From the cell containing the given text, extract its center point as [x, y] coordinate. 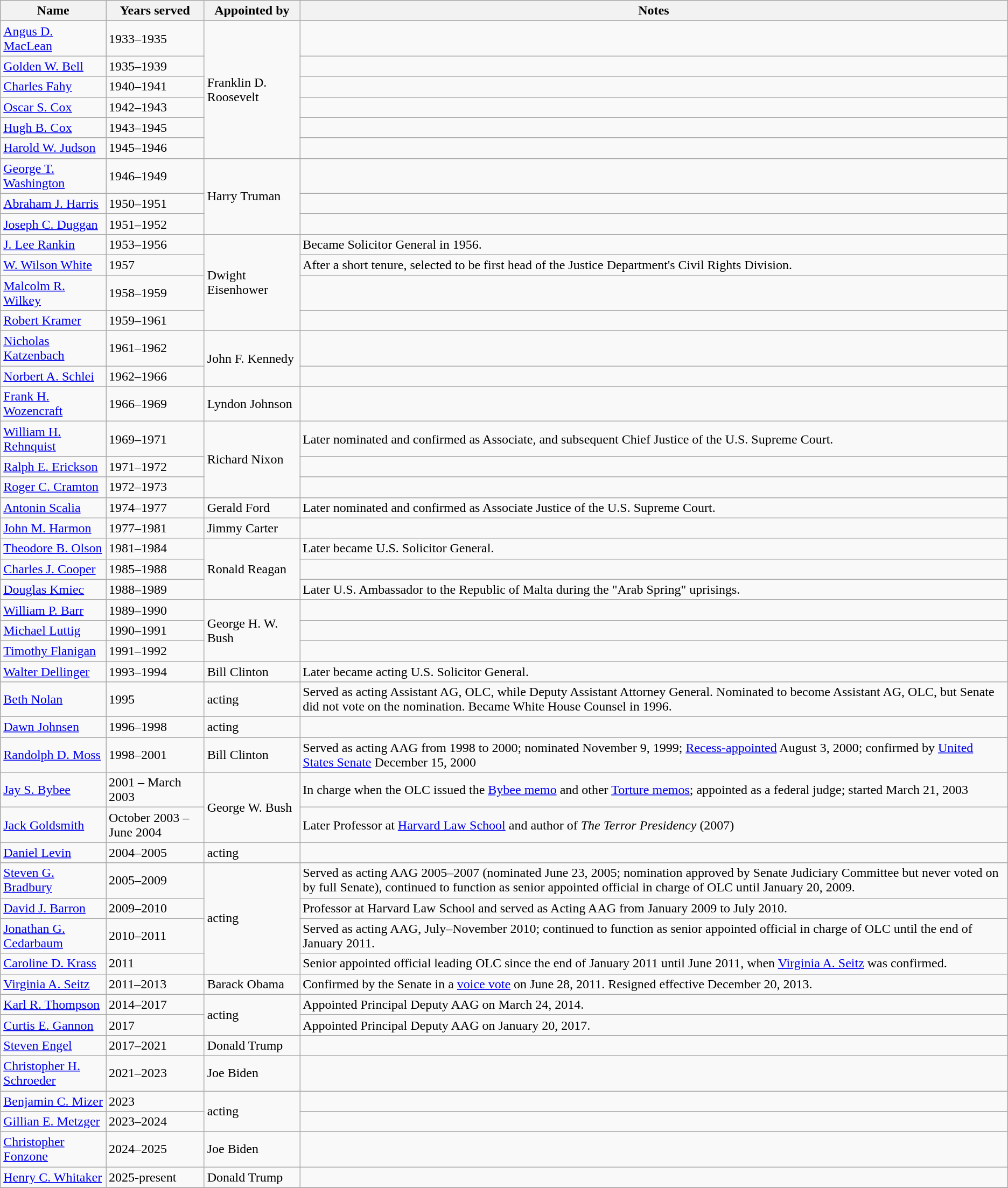
Dawn Johnsen [53, 727]
Gillian E. Metzger [53, 1122]
2011 [155, 964]
After a short tenure, selected to be first head of the Justice Department's Civil Rights Division. [654, 265]
George T. Washington [53, 175]
Frank H. Wozencraft [53, 404]
Notes [654, 11]
Timothy Flanigan [53, 651]
Jimmy Carter [252, 528]
1935–1939 [155, 66]
Later nominated and confirmed as Associate, and subsequent Chief Justice of the U.S. Supreme Court. [654, 439]
Charles Fahy [53, 87]
William H. Rehnquist [53, 439]
Ronald Reagan [252, 569]
Franklin D. Roosevelt [252, 89]
Ralph E. Erickson [53, 467]
2021–2023 [155, 1073]
1988–1989 [155, 589]
J. Lee Rankin [53, 244]
Later became acting U.S. Solicitor General. [654, 671]
2025-present [155, 1177]
1943–1945 [155, 128]
2023 [155, 1101]
Harry Truman [252, 196]
Michael Luttig [53, 630]
Professor at Harvard Law School and served as Acting AAG from January 2009 to July 2010. [654, 908]
Malcolm R. Wilkey [53, 293]
1981–1984 [155, 549]
1971–1972 [155, 467]
1990–1991 [155, 630]
2005–2009 [155, 881]
Christopher H. Schroeder [53, 1073]
Gerald Ford [252, 508]
1933–1935 [155, 39]
1962–1966 [155, 376]
1995 [155, 700]
Roger C. Cramton [53, 487]
Norbert A. Schlei [53, 376]
Barack Obama [252, 984]
Robert Kramer [53, 321]
1940–1941 [155, 87]
2011–2013 [155, 984]
Confirmed by the Senate in a voice vote on June 28, 2011. Resigned effective December 20, 2013. [654, 984]
1961–1962 [155, 349]
Dwight Eisenhower [252, 282]
Walter Dellinger [53, 671]
Christopher Fonzone [53, 1150]
Beth Nolan [53, 700]
1972–1973 [155, 487]
1942–1943 [155, 107]
Abraham J. Harris [53, 203]
Later U.S. Ambassador to the Republic of Malta during the "Arab Spring" uprisings. [654, 589]
Richard Nixon [252, 460]
Appointed Principal Deputy AAG on January 20, 2017. [654, 1025]
1977–1981 [155, 528]
1951–1952 [155, 224]
Jay S. Bybee [53, 790]
Senior appointed official leading OLC since the end of January 2011 until June 2011, when Virginia A. Seitz was confirmed. [654, 964]
Appointed by [252, 11]
Years served [155, 11]
Antonin Scalia [53, 508]
1974–1977 [155, 508]
Appointed Principal Deputy AAG on March 24, 2014. [654, 1004]
Became Solicitor General in 1956. [654, 244]
1989–1990 [155, 610]
Henry C. Whitaker [53, 1177]
1996–1998 [155, 727]
Daniel Levin [53, 853]
Theodore B. Olson [53, 549]
Douglas Kmiec [53, 589]
Randolph D. Moss [53, 755]
Lyndon Johnson [252, 404]
1950–1951 [155, 203]
Steven G. Bradbury [53, 881]
Later became U.S. Solicitor General. [654, 549]
Hugh B. Cox [53, 128]
1959–1961 [155, 321]
2001 – March 2003 [155, 790]
In charge when the OLC issued the Bybee memo and other Torture memos; appointed as a federal judge; started March 21, 2003 [654, 790]
David J. Barron [53, 908]
Steven Engel [53, 1045]
Jack Goldsmith [53, 825]
W. Wilson White [53, 265]
Served as acting AAG, July–November 2010; continued to function as senior appointed official in charge of OLC until the end of January 2011. [654, 936]
2024–2025 [155, 1150]
Later nominated and confirmed as Associate Justice of the U.S. Supreme Court. [654, 508]
Curtis E. Gannon [53, 1025]
October 2003 – June 2004 [155, 825]
2023–2024 [155, 1122]
Golden W. Bell [53, 66]
Virginia A. Seitz [53, 984]
Benjamin C. Mizer [53, 1101]
2017–2021 [155, 1045]
1998–2001 [155, 755]
1966–1969 [155, 404]
Joseph C. Duggan [53, 224]
William P. Barr [53, 610]
John M. Harmon [53, 528]
1993–1994 [155, 671]
1945–1946 [155, 148]
Jonathan G. Cedarbaum [53, 936]
1957 [155, 265]
Name [53, 11]
1969–1971 [155, 439]
2010–2011 [155, 936]
George H. W. Bush [252, 630]
1953–1956 [155, 244]
John F. Kennedy [252, 358]
1946–1949 [155, 175]
Karl R. Thompson [53, 1004]
2017 [155, 1025]
Later Professor at Harvard Law School and author of The Terror Presidency (2007) [654, 825]
2014–2017 [155, 1004]
Charles J. Cooper [53, 569]
1991–1992 [155, 651]
Oscar S. Cox [53, 107]
2009–2010 [155, 908]
Harold W. Judson [53, 148]
Nicholas Katzenbach [53, 349]
1958–1959 [155, 293]
1985–1988 [155, 569]
Caroline D. Krass [53, 964]
George W. Bush [252, 807]
2004–2005 [155, 853]
Angus D. MacLean [53, 39]
